Extract the (x, y) coordinate from the center of the cell holding the provided text.  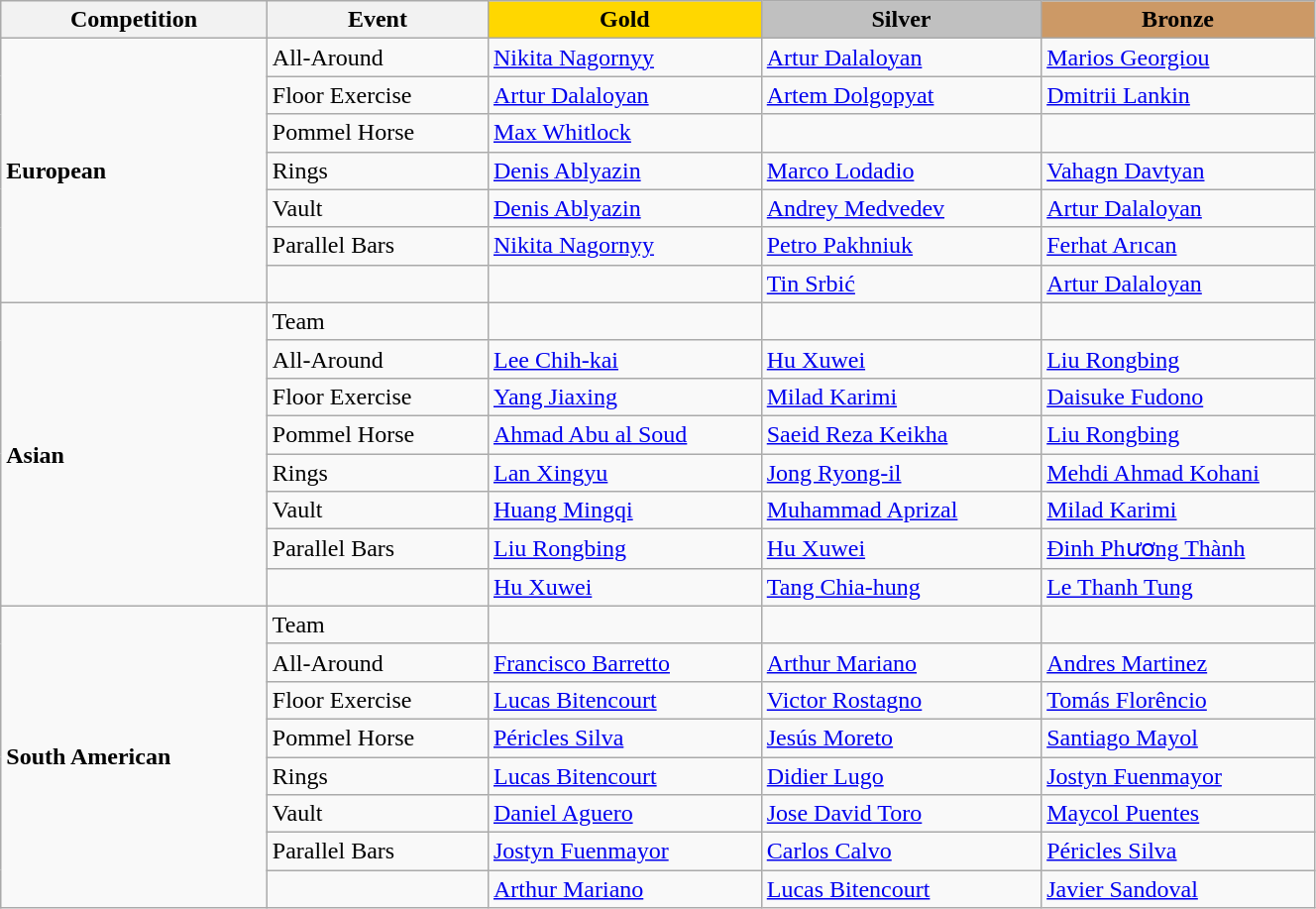
Competition (135, 20)
Vahagn Davtyan (1178, 170)
Dmitrii Lankin (1178, 95)
Yang Jiaxing (624, 397)
Didier Lugo (901, 776)
Max Whitlock (624, 133)
Ferhat Arıcan (1178, 246)
Lan Xingyu (624, 473)
Francisco Barretto (624, 662)
Artem Dolgopyat (901, 95)
Đinh Phương Thành (1178, 549)
Carlos Calvo (901, 852)
Asian (135, 454)
Jesús Moreto (901, 738)
Victor Rostagno (901, 700)
Petro Pakhniuk (901, 246)
Daniel Aguero (624, 814)
Tomás Florêncio (1178, 700)
Le Thanh Tung (1178, 587)
Andres Martinez (1178, 662)
Maycol Puentes (1178, 814)
Santiago Mayol (1178, 738)
Tang Chia-hung (901, 587)
Daisuke Fudono (1178, 397)
Marios Georgiou (1178, 57)
Tin Srbić (901, 284)
South American (135, 756)
Mehdi Ahmad Kohani (1178, 473)
Andrey Medvedev (901, 208)
Huang Mingqi (624, 511)
Silver (901, 20)
Gold (624, 20)
European (135, 170)
Javier Sandoval (1178, 889)
Saeid Reza Keikha (901, 434)
Muhammad Aprizal (901, 511)
Jong Ryong-il (901, 473)
Event (377, 20)
Marco Lodadio (901, 170)
Bronze (1178, 20)
Lee Chih-kai (624, 359)
Ahmad Abu al Soud (624, 434)
Jose David Toro (901, 814)
